Detect which cell encompasses the target text, then output its [x, y] center coordinate. 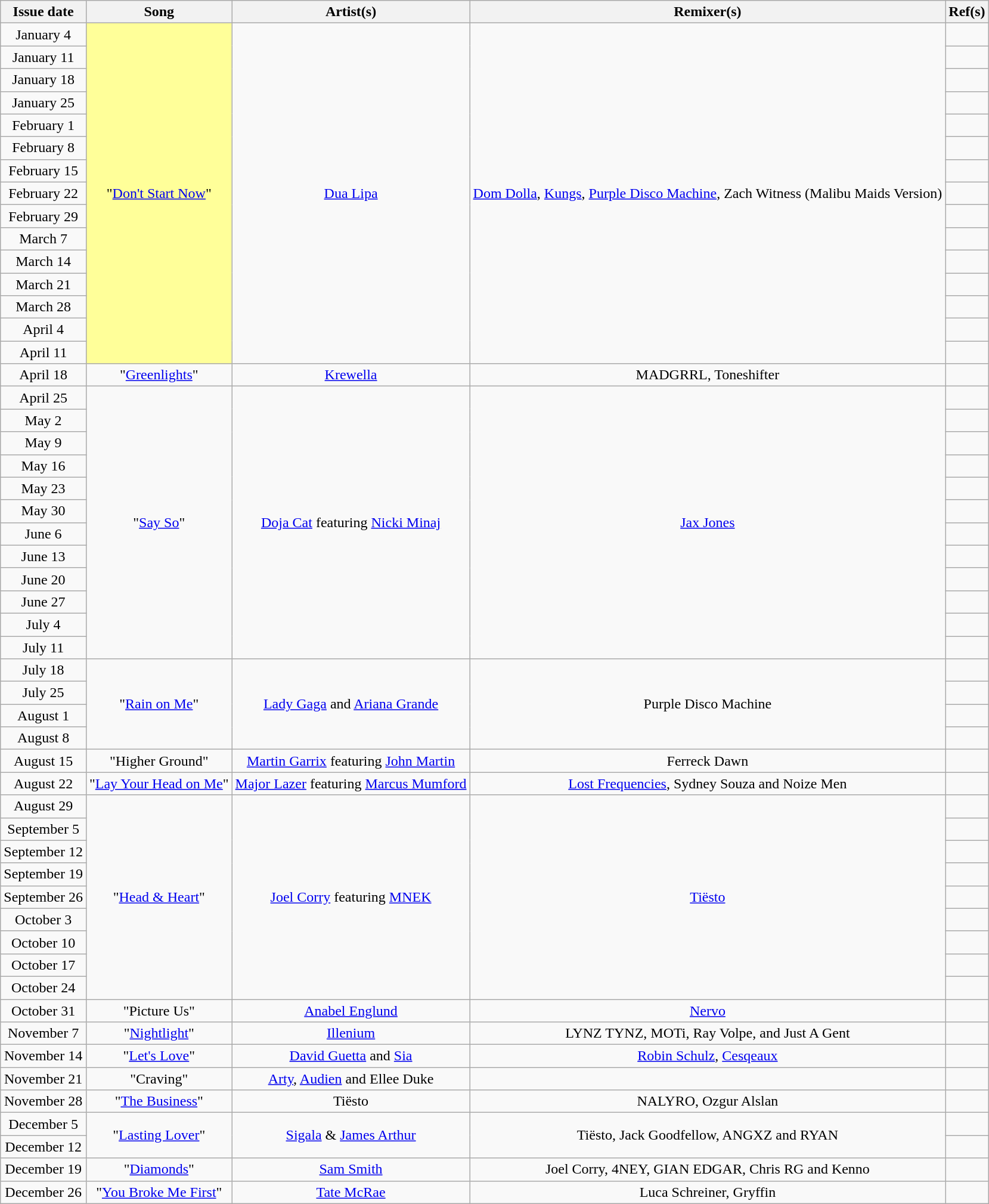
Martin Garrix featuring John Martin [351, 761]
March 14 [44, 261]
June 27 [44, 602]
May 30 [44, 511]
"Don't Start Now" [159, 193]
March 28 [44, 307]
Purple Disco Machine [708, 704]
Anabel Englund [351, 1011]
David Guetta and Sia [351, 1056]
Major Lazer featuring Marcus Mumford [351, 784]
June 20 [44, 579]
August 29 [44, 806]
July 25 [44, 693]
LYNZ TYNZ, MOTi, Ray Volpe, and Just A Gent [708, 1033]
May 16 [44, 466]
October 31 [44, 1011]
August 1 [44, 716]
January 18 [44, 80]
"Lasting Lover" [159, 1135]
January 11 [44, 57]
Dua Lipa [351, 193]
August 22 [44, 784]
February 8 [44, 148]
"Greenlights" [159, 375]
June 13 [44, 556]
October 10 [44, 942]
Tate McRae [351, 1192]
August 8 [44, 738]
December 19 [44, 1169]
Sigala & James Arthur [351, 1135]
July 11 [44, 647]
November 28 [44, 1101]
June 6 [44, 534]
April 4 [44, 330]
January 25 [44, 103]
"Head & Heart" [159, 897]
"Diamonds" [159, 1169]
December 5 [44, 1124]
August 15 [44, 761]
Joel Corry, 4NEY, GIAN EDGAR, Chris RG and Kenno [708, 1169]
Issue date [44, 12]
September 12 [44, 852]
Sam Smith [351, 1169]
Ferreck Dawn [708, 761]
Krewella [351, 375]
Nervo [708, 1011]
"The Business" [159, 1101]
Remixer(s) [708, 12]
Robin Schulz, Cesqeaux [708, 1056]
December 12 [44, 1147]
February 15 [44, 171]
October 24 [44, 988]
"Nightlight" [159, 1033]
November 14 [44, 1056]
May 23 [44, 488]
February 1 [44, 125]
September 19 [44, 874]
January 4 [44, 35]
April 18 [44, 375]
Lady Gaga and Ariana Grande [351, 704]
July 4 [44, 624]
April 25 [44, 398]
Artist(s) [351, 12]
MADGRRL, Toneshifter [708, 375]
September 26 [44, 897]
March 21 [44, 284]
October 17 [44, 965]
Jax Jones [708, 522]
Dom Dolla, Kungs, Purple Disco Machine, Zach Witness (Malibu Maids Version) [708, 193]
NALYRO, Ozgur Alslan [708, 1101]
May 9 [44, 443]
March 7 [44, 239]
July 18 [44, 670]
"Craving" [159, 1079]
April 11 [44, 352]
Luca Schreiner, Gryffin [708, 1192]
Joel Corry featuring MNEK [351, 897]
"You Broke Me First" [159, 1192]
"Higher Ground" [159, 761]
Arty, Audien and Ellee Duke [351, 1079]
Lost Frequencies, Sydney Souza and Noize Men [708, 784]
February 22 [44, 193]
May 2 [44, 420]
"Picture Us" [159, 1011]
Illenium [351, 1033]
December 26 [44, 1192]
"Let's Love" [159, 1056]
Song [159, 12]
February 29 [44, 216]
Ref(s) [967, 12]
November 21 [44, 1079]
"Lay Your Head on Me" [159, 784]
October 3 [44, 920]
"Say So" [159, 522]
"Rain on Me" [159, 704]
November 7 [44, 1033]
Tiësto, Jack Goodfellow, ANGXZ and RYAN [708, 1135]
Doja Cat featuring Nicki Minaj [351, 522]
September 5 [44, 829]
